Identify which cell holds the provided text, then report its [X, Y] central coordinate. 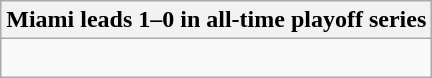
Miami leads 1–0 in all-time playoff series [216, 20]
